Return the (x, y) coordinate for the center point of the cell that contains the specified text.  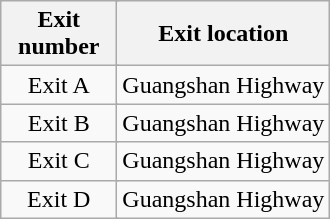
Exit C (59, 161)
Exit D (59, 199)
Exit number (59, 34)
Exit location (224, 34)
Exit A (59, 85)
Exit B (59, 123)
